Determine the [x, y] coordinate at the center of the cell enclosing the given text.  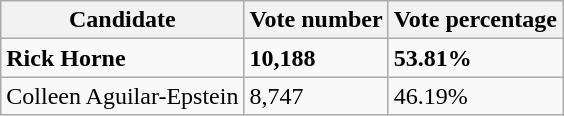
Candidate [122, 20]
8,747 [316, 96]
46.19% [475, 96]
Vote number [316, 20]
Colleen Aguilar-Epstein [122, 96]
Vote percentage [475, 20]
53.81% [475, 58]
10,188 [316, 58]
Rick Horne [122, 58]
